Detect which cell encompasses the target text, then output its (X, Y) center coordinate. 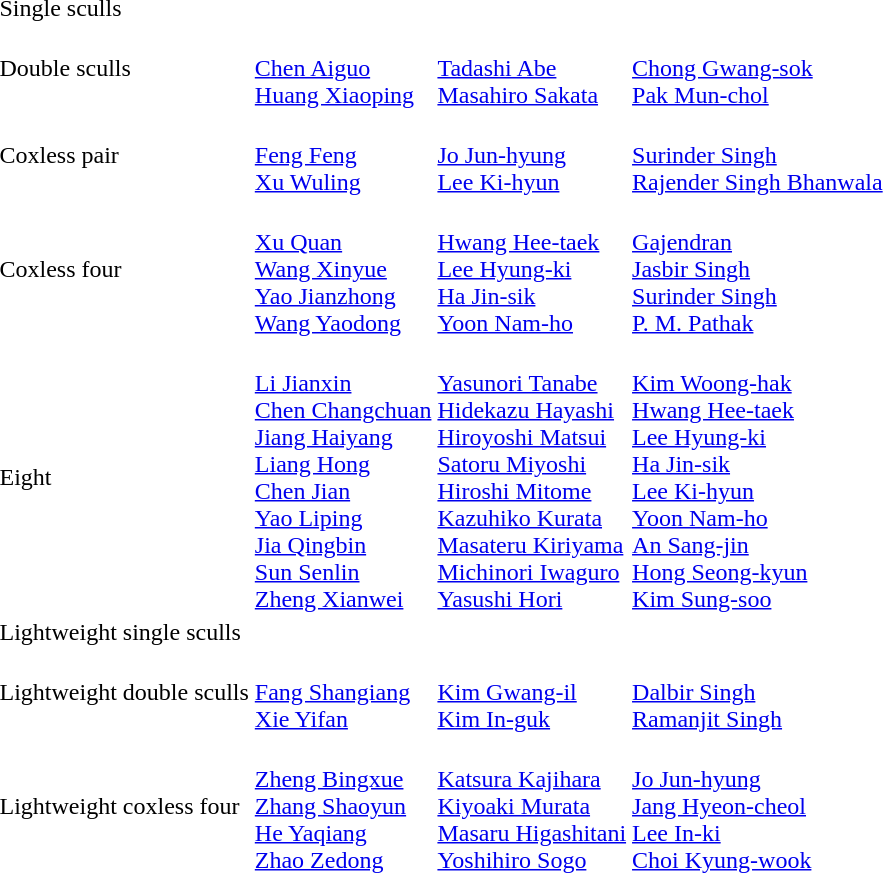
Li JianxinChen ChangchuanJiang HaiyangLiang HongChen JianYao LipingJia QingbinSun SenlinZheng Xianwei (343, 478)
Fang ShangiangXie Yifan (343, 692)
Yasunori TanabeHidekazu HayashiHiroyoshi MatsuiSatoru MiyoshiHiroshi MitomeKazuhiko KurataMasateru KiriyamaMichinori IwaguroYasushi Hori (532, 478)
Jo Jun-hyungLee Ki-hyun (532, 155)
Hwang Hee-taekLee Hyung-kiHa Jin-sikYoon Nam-ho (532, 269)
Xu QuanWang XinyueYao JianzhongWang Yaodong (343, 269)
Kim Gwang-ilKim In-guk (532, 692)
Tadashi AbeMasahiro Sakata (532, 68)
Feng FengXu Wuling (343, 155)
Chen AiguoHuang Xiaoping (343, 68)
